Search for the cell housing the specified text and yield its [X, Y] center coordinate. 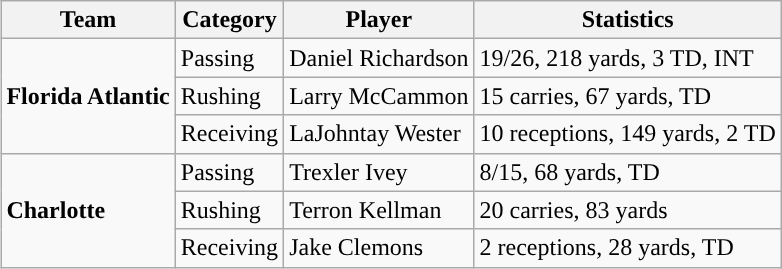
Player [379, 20]
15 carries, 67 yards, TD [628, 96]
LaJohntay Wester [379, 134]
Team [88, 20]
10 receptions, 149 yards, 2 TD [628, 134]
Jake Clemons [379, 248]
Statistics [628, 20]
Trexler Ivey [379, 172]
8/15, 68 yards, TD [628, 172]
Daniel Richardson [379, 58]
Florida Atlantic [88, 96]
Category [229, 20]
19/26, 218 yards, 3 TD, INT [628, 58]
Charlotte [88, 210]
Larry McCammon [379, 96]
Terron Kellman [379, 210]
20 carries, 83 yards [628, 210]
2 receptions, 28 yards, TD [628, 248]
